Extract the (X, Y) coordinate from the center of the cell holding the provided text.  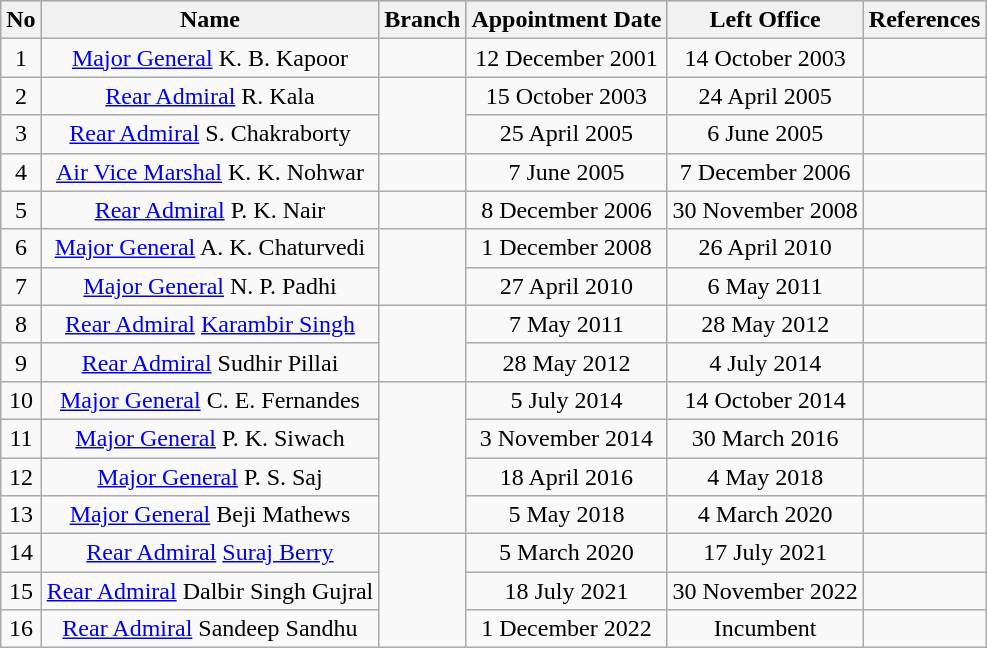
Major General K. B. Kapoor (210, 58)
27 April 2010 (566, 286)
24 April 2005 (765, 96)
15 (21, 591)
6 (21, 248)
30 November 2022 (765, 591)
13 (21, 515)
No (21, 20)
16 (21, 629)
18 July 2021 (566, 591)
Major General P. S. Saj (210, 477)
Rear Admiral Sandeep Sandhu (210, 629)
10 (21, 400)
1 (21, 58)
Major General A. K. Chaturvedi (210, 248)
3 (21, 134)
5 May 2018 (566, 515)
Branch (422, 20)
Rear Admiral S. Chakraborty (210, 134)
4 March 2020 (765, 515)
5 (21, 210)
14 October 2003 (765, 58)
3 November 2014 (566, 438)
4 May 2018 (765, 477)
18 April 2016 (566, 477)
12 December 2001 (566, 58)
6 May 2011 (765, 286)
14 (21, 553)
7 May 2011 (566, 324)
15 October 2003 (566, 96)
Incumbent (765, 629)
References (924, 20)
14 October 2014 (765, 400)
5 July 2014 (566, 400)
Rear Admiral Karambir Singh (210, 324)
Major General P. K. Siwach (210, 438)
7 December 2006 (765, 172)
17 July 2021 (765, 553)
7 June 2005 (566, 172)
Major General N. P. Padhi (210, 286)
9 (21, 362)
5 March 2020 (566, 553)
25 April 2005 (566, 134)
Appointment Date (566, 20)
8 (21, 324)
11 (21, 438)
Air Vice Marshal K. K. Nohwar (210, 172)
Major General C. E. Fernandes (210, 400)
1 December 2008 (566, 248)
26 April 2010 (765, 248)
Name (210, 20)
Rear Admiral Suraj Berry (210, 553)
1 December 2022 (566, 629)
4 July 2014 (765, 362)
8 December 2006 (566, 210)
30 November 2008 (765, 210)
6 June 2005 (765, 134)
Left Office (765, 20)
Rear Admiral Sudhir Pillai (210, 362)
Rear Admiral Dalbir Singh Gujral (210, 591)
4 (21, 172)
12 (21, 477)
Rear Admiral P. K. Nair (210, 210)
Rear Admiral R. Kala (210, 96)
30 March 2016 (765, 438)
7 (21, 286)
Major General Beji Mathews (210, 515)
2 (21, 96)
